Capture the cell that displays the provided text and extract its (X, Y) central coordinate. 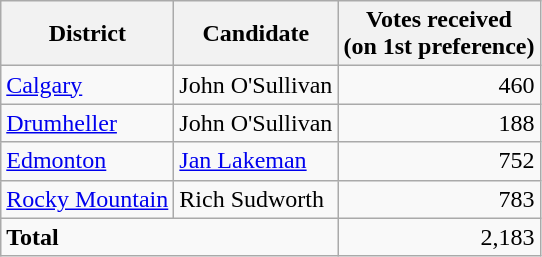
Rocky Mountain (88, 199)
Edmonton (88, 161)
Calgary (88, 85)
Votes received(on 1st preference) (439, 34)
Total (170, 237)
783 (439, 199)
188 (439, 123)
Rich Sudworth (256, 199)
Drumheller (88, 123)
752 (439, 161)
District (88, 34)
2,183 (439, 237)
Jan Lakeman (256, 161)
460 (439, 85)
Candidate (256, 34)
